Detect which cell encompasses the target text, then output its [x, y] center coordinate. 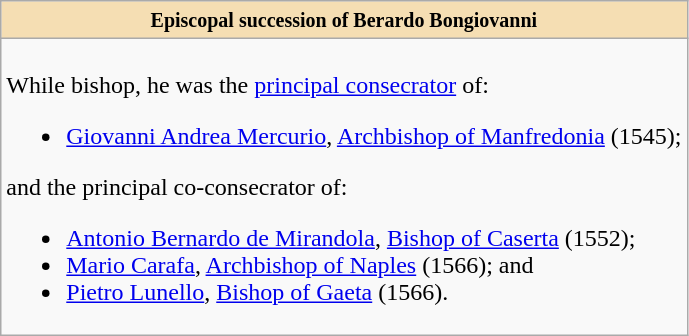
Episcopal succession of Berardo Bongiovanni [344, 20]
